Extract the [x, y] coordinate from the center of the cell holding the provided text.  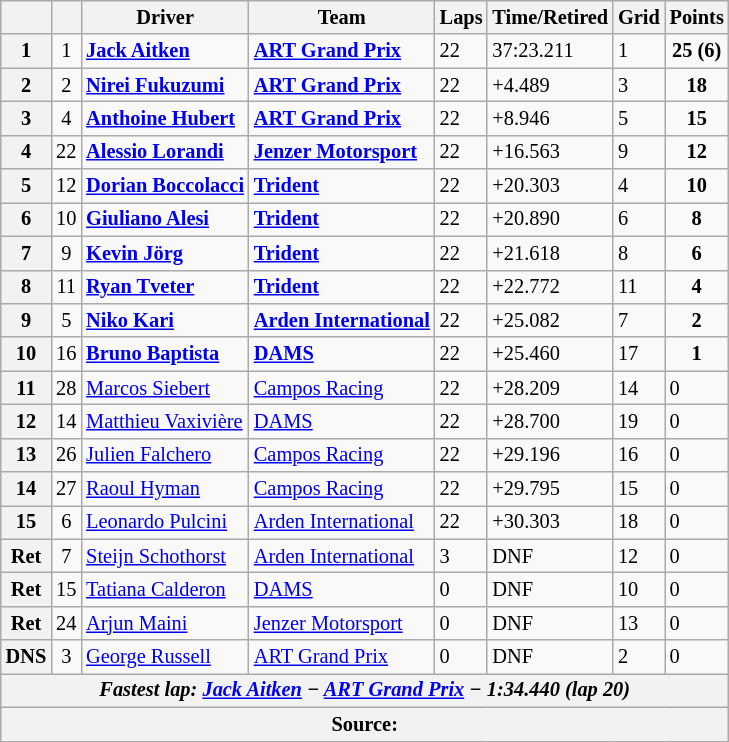
Bruno Baptista [165, 354]
+29.795 [550, 489]
Driver [165, 17]
Grid [639, 17]
26 [66, 455]
+21.618 [550, 253]
Source: [365, 724]
+20.890 [550, 219]
37:23.211 [550, 51]
Julien Falchero [165, 455]
28 [66, 388]
17 [639, 354]
+28.209 [550, 388]
Giuliano Alesi [165, 219]
Laps [462, 17]
Time/Retired [550, 17]
+20.303 [550, 186]
+25.460 [550, 354]
DNS [26, 657]
Niko Kari [165, 320]
Points [697, 17]
Alessio Lorandi [165, 152]
Leonardo Pulcini [165, 522]
19 [639, 421]
Matthieu Vaxivière [165, 421]
+8.946 [550, 118]
+25.082 [550, 320]
Ryan Tveter [165, 287]
Marcos Siebert [165, 388]
+28.700 [550, 421]
Anthoine Hubert [165, 118]
Jack Aitken [165, 51]
Dorian Boccolacci [165, 186]
25 (6) [697, 51]
+29.196 [550, 455]
Tatiana Calderon [165, 589]
+30.303 [550, 522]
Team [342, 17]
24 [66, 623]
George Russell [165, 657]
Fastest lap: Jack Aitken − ART Grand Prix − 1:34.440 (lap 20) [365, 690]
+4.489 [550, 85]
Steijn Schothorst [165, 556]
Raoul Hyman [165, 489]
+16.563 [550, 152]
Arjun Maini [165, 623]
Kevin Jörg [165, 253]
27 [66, 489]
+22.772 [550, 287]
Nirei Fukuzumi [165, 85]
